Pinpoint the cell where the given text exists, returning its (X, Y) midpoint coordinate. 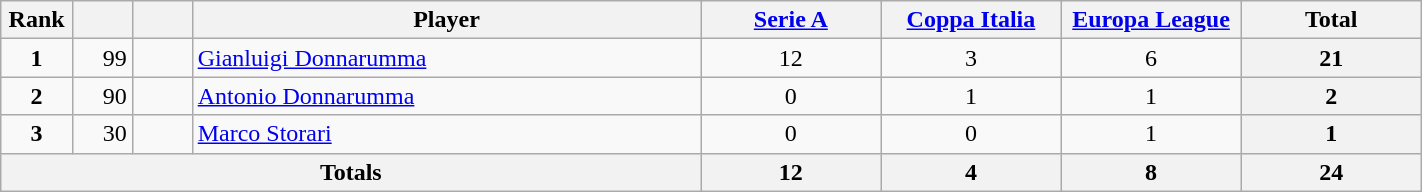
99 (102, 58)
Total (1331, 20)
Marco Storari (446, 134)
30 (102, 134)
Antonio Donnarumma (446, 96)
Gianluigi Donnarumma (446, 58)
Coppa Italia (971, 20)
Europa League (1151, 20)
21 (1331, 58)
Serie A (791, 20)
24 (1331, 172)
Rank (37, 20)
Totals (351, 172)
6 (1151, 58)
4 (971, 172)
Player (446, 20)
8 (1151, 172)
90 (102, 96)
